Return the (X, Y) coordinate for the center point of the cell that contains the specified text.  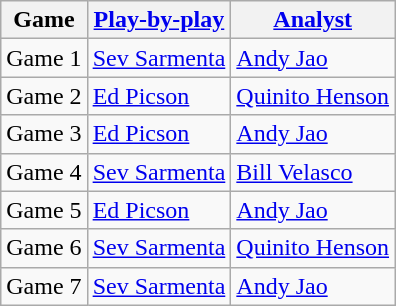
Bill Velasco (313, 172)
Game 1 (44, 58)
Game 2 (44, 96)
Game 3 (44, 134)
Game 4 (44, 172)
Analyst (313, 20)
Game 6 (44, 248)
Play-by-play (159, 20)
Game (44, 20)
Game 5 (44, 210)
Game 7 (44, 286)
